Output the (x, y) coordinate of the center of the cell containing the given text.  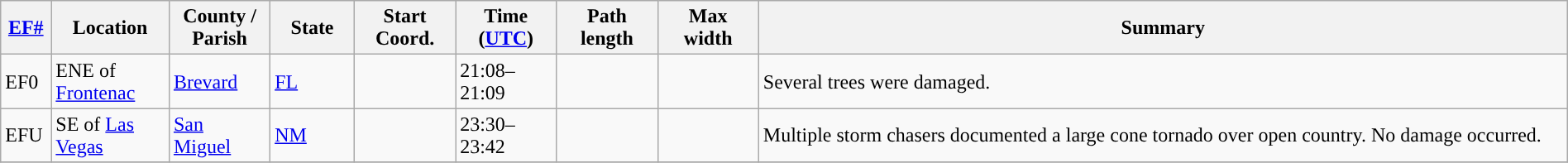
ENE of Frontenac (111, 81)
21:08–21:09 (506, 81)
Several trees were damaged. (1163, 81)
Path length (607, 28)
Start Coord. (404, 28)
Time (UTC) (506, 28)
FL (313, 81)
Summary (1163, 28)
State (313, 28)
Multiple storm chasers documented a large cone tornado over open country. No damage occurred. (1163, 136)
San Miguel (219, 136)
SE of Las Vegas (111, 136)
NM (313, 136)
EF# (26, 28)
Max width (708, 28)
EF0 (26, 81)
Brevard (219, 81)
Location (111, 28)
County / Parish (219, 28)
23:30–23:42 (506, 136)
EFU (26, 136)
